Locate the cell with the specified text and output its (X, Y) center coordinate. 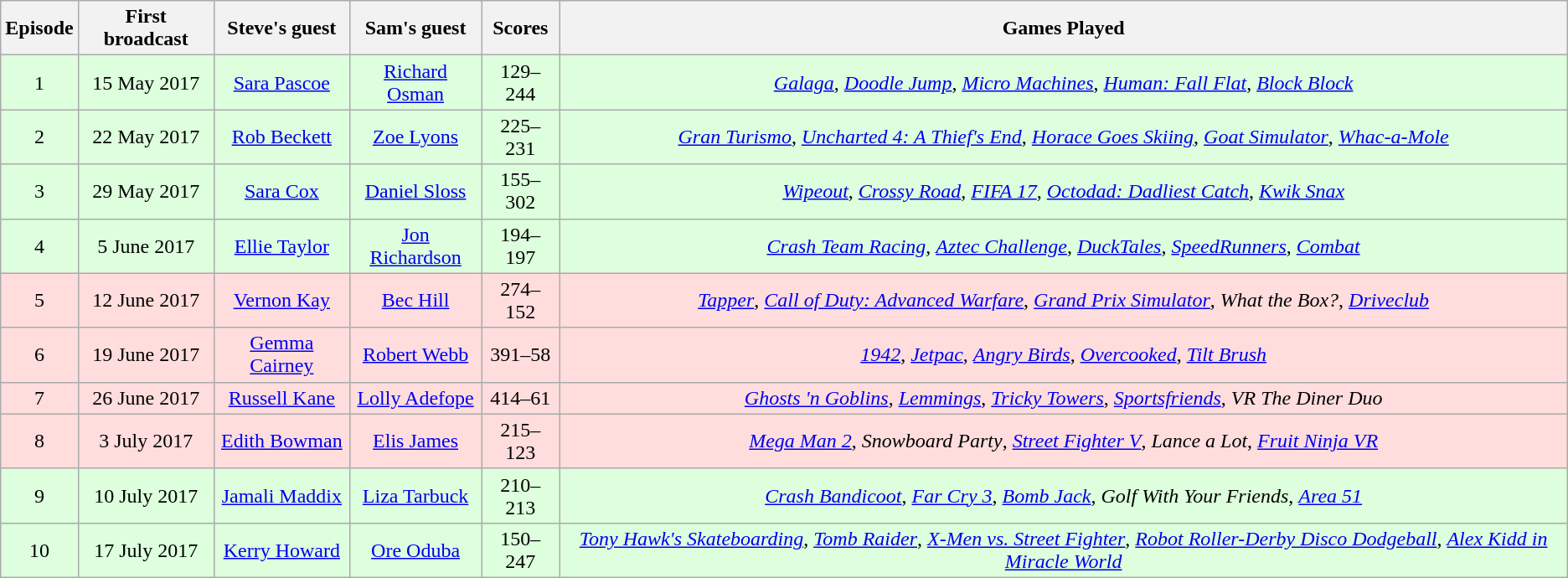
Vernon Kay (281, 300)
19 June 2017 (146, 355)
150–247 (521, 550)
1942, Jetpac, Angry Birds, Overcooked, Tilt Brush (1064, 355)
Tony Hawk's Skateboarding, Tomb Raider, X-Men vs. Street Fighter, Robot Roller-Derby Disco Dodgeball, Alex Kidd in Miracle World (1064, 550)
5 June 2017 (146, 246)
Sara Cox (281, 191)
Rob Beckett (281, 137)
3 (39, 191)
155–302 (521, 191)
Crash Bandicoot, Far Cry 3, Bomb Jack, Golf With Your Friends, Area 51 (1064, 496)
15 May 2017 (146, 82)
391–58 (521, 355)
Tapper, Call of Duty: Advanced Warfare, Grand Prix Simulator, What the Box?, Driveclub (1064, 300)
Edith Bowman (281, 441)
Lolly Adefope (415, 398)
8 (39, 441)
194–197 (521, 246)
Liza Tarbuck (415, 496)
Ghosts 'n Goblins, Lemmings, Tricky Towers, Sportsfriends, VR The Diner Duo (1064, 398)
Kerry Howard (281, 550)
22 May 2017 (146, 137)
Elis James (415, 441)
Sam's guest (415, 28)
10 (39, 550)
2 (39, 137)
7 (39, 398)
Jon Richardson (415, 246)
5 (39, 300)
Gran Turismo, Uncharted 4: A Thief's End, Horace Goes Skiing, Goat Simulator, Whac-a-Mole (1064, 137)
274–152 (521, 300)
Mega Man 2, Snowboard Party, Street Fighter V, Lance a Lot, Fruit Ninja VR (1064, 441)
3 July 2017 (146, 441)
Scores (521, 28)
Ore Oduba (415, 550)
Gemma Cairney (281, 355)
4 (39, 246)
Zoe Lyons (415, 137)
Bec Hill (415, 300)
215–123 (521, 441)
Wipeout, Crossy Road, FIFA 17, Octodad: Dadliest Catch, Kwik Snax (1064, 191)
12 June 2017 (146, 300)
Richard Osman (415, 82)
414–61 (521, 398)
225–231 (521, 137)
26 June 2017 (146, 398)
Russell Kane (281, 398)
9 (39, 496)
1 (39, 82)
17 July 2017 (146, 550)
Crash Team Racing, Aztec Challenge, DuckTales, SpeedRunners, Combat (1064, 246)
Ellie Taylor (281, 246)
10 July 2017 (146, 496)
Sara Pascoe (281, 82)
Daniel Sloss (415, 191)
29 May 2017 (146, 191)
Episode (39, 28)
210–213 (521, 496)
Galaga, Doodle Jump, Micro Machines, Human: Fall Flat, Block Block (1064, 82)
6 (39, 355)
Jamali Maddix (281, 496)
First broadcast (146, 28)
Steve's guest (281, 28)
129–244 (521, 82)
Games Played (1064, 28)
Robert Webb (415, 355)
